Detect which cell encompasses the target text, then output its (x, y) center coordinate. 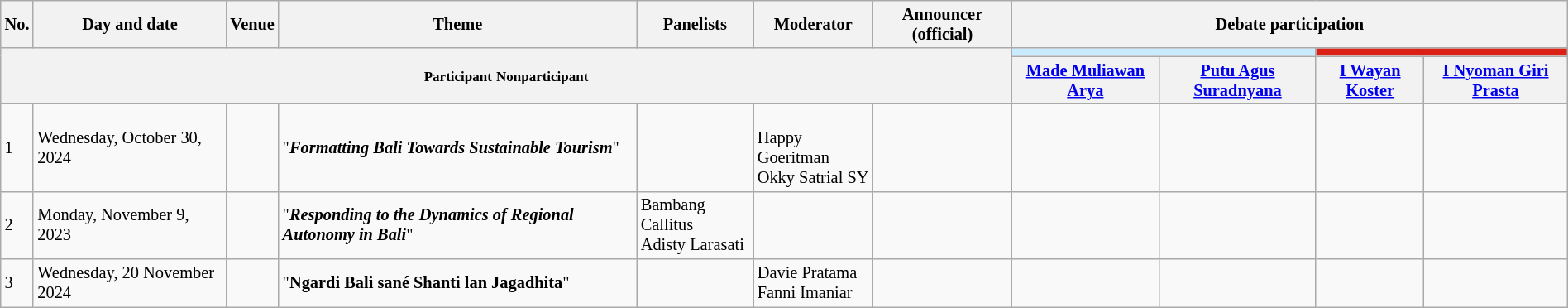
Participant Nonparticipant (506, 76)
Davie PratamaFanni Imaniar (814, 283)
"Responding to the Dynamics of Regional Autonomy in Bali" (458, 225)
"Ngardi Bali sané Shanti lan Jagadhita" (458, 283)
Monday, November 9, 2023 (129, 225)
"Formatting Bali Towards Sustainable Tourism" (458, 147)
1 (17, 147)
Theme (458, 24)
Wednesday, 20 November 2024 (129, 283)
Happy GoeritmanOkky Satrial SY (814, 147)
I Nyoman Giri Prasta (1495, 80)
Debate participation (1289, 24)
Putu Agus Suradnyana (1237, 80)
Moderator (814, 24)
Bambang CallitusAdisty Larasati (695, 225)
Wednesday, October 30, 2024 (129, 147)
2 (17, 225)
Made Muliawan Arya (1085, 80)
I Wayan Koster (1370, 80)
Venue (251, 24)
No. (17, 24)
3 (17, 283)
Announcer (official) (943, 24)
Panelists (695, 24)
Day and date (129, 24)
